Capture the cell that displays the provided text and extract its [x, y] central coordinate. 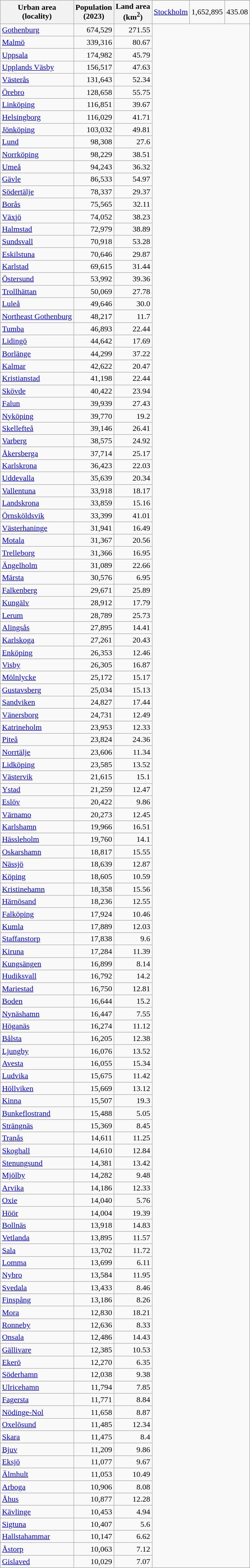
11.72 [133, 1250]
Hallstahammar [37, 1537]
98,308 [93, 142]
17,284 [93, 951]
72,979 [93, 229]
11,794 [93, 1387]
42,622 [93, 366]
Söderhamn [37, 1375]
21,259 [93, 789]
12.45 [133, 814]
Stenungsund [37, 1163]
Skövde [37, 391]
45.79 [133, 55]
20,273 [93, 814]
Uddevalla [37, 478]
27.6 [133, 142]
Northeast Gothenburg [37, 316]
14.83 [133, 1225]
Mjölby [37, 1175]
Visby [37, 665]
8.33 [133, 1325]
128,658 [93, 92]
Uppsala [37, 55]
11.42 [133, 1076]
13,186 [93, 1300]
15.55 [133, 852]
17.44 [133, 702]
75,565 [93, 204]
Åhus [37, 1499]
Finspång [37, 1300]
53.28 [133, 241]
54.97 [133, 179]
Bollnäs [37, 1225]
14,611 [93, 1138]
39.67 [133, 105]
Älmhult [37, 1474]
31.44 [133, 266]
16,274 [93, 1026]
Mariestad [37, 989]
11,658 [93, 1412]
35,639 [93, 478]
13,702 [93, 1250]
Lidingö [37, 341]
Skoghall [37, 1151]
16.87 [133, 665]
31,089 [93, 565]
131,643 [93, 80]
Höör [37, 1213]
Kungsängen [37, 964]
11,209 [93, 1449]
Kalmar [37, 366]
8.87 [133, 1412]
49,646 [93, 304]
435.08 [237, 12]
18,605 [93, 877]
9.48 [133, 1175]
11,771 [93, 1400]
15.17 [133, 678]
48,217 [93, 316]
Gislaved [37, 1561]
10,063 [93, 1549]
Alingsås [37, 627]
Värnamo [37, 814]
12.81 [133, 989]
36.32 [133, 167]
55.75 [133, 92]
Höllviken [37, 1088]
14,186 [93, 1188]
40,422 [93, 391]
Lerum [37, 615]
25.89 [133, 590]
Landskrona [37, 503]
47.63 [133, 67]
Ludvika [37, 1076]
14.41 [133, 627]
14,004 [93, 1213]
94,243 [93, 167]
8.46 [133, 1288]
74,052 [93, 217]
5.05 [133, 1113]
33,918 [93, 491]
Nyköping [37, 416]
Märsta [37, 578]
Ystad [37, 789]
15,507 [93, 1101]
Sandviken [37, 702]
Höganäs [37, 1026]
Eskilstuna [37, 254]
10,407 [93, 1524]
38.23 [133, 217]
15.1 [133, 777]
12.03 [133, 926]
20.43 [133, 640]
4.94 [133, 1512]
20.56 [133, 540]
27.43 [133, 403]
Falköping [37, 914]
15.56 [133, 889]
22.66 [133, 565]
33,399 [93, 516]
Trollhättan [37, 291]
116,029 [93, 117]
16,205 [93, 1038]
38.51 [133, 154]
Hudiksvall [37, 976]
10,147 [93, 1537]
Nödinge-Nol [37, 1412]
Boden [37, 1001]
5.76 [133, 1200]
5.6 [133, 1524]
16,076 [93, 1051]
44,642 [93, 341]
41.01 [133, 516]
6.35 [133, 1362]
16,899 [93, 964]
Malmö [37, 42]
Nynäshamn [37, 1013]
Jönköping [37, 130]
26,353 [93, 652]
37.22 [133, 354]
Svedala [37, 1288]
13,699 [93, 1262]
Skellefteå [37, 428]
16.49 [133, 528]
23,606 [93, 752]
15,675 [93, 1076]
339,316 [93, 42]
18,236 [93, 902]
271.55 [133, 30]
Arboga [37, 1487]
12.28 [133, 1499]
80.67 [133, 42]
17,889 [93, 926]
19.2 [133, 416]
11,475 [93, 1437]
Ekerö [37, 1362]
Vallentuna [37, 491]
31,941 [93, 528]
1,652,895 [207, 12]
103,032 [93, 130]
10.53 [133, 1350]
10,029 [93, 1561]
Tranås [37, 1138]
12.87 [133, 864]
16.95 [133, 553]
Sundsvall [37, 241]
11.39 [133, 951]
Karlskrona [37, 466]
23,585 [93, 765]
Ljungby [37, 1051]
Eslöv [37, 802]
17.69 [133, 341]
Kinna [37, 1101]
11.57 [133, 1238]
Eksjö [37, 1462]
11.34 [133, 752]
15,669 [93, 1088]
116,851 [93, 105]
24,827 [93, 702]
18.21 [133, 1313]
Kiruna [37, 951]
23.94 [133, 391]
11.95 [133, 1275]
Växjö [37, 217]
12.55 [133, 902]
41.71 [133, 117]
Urban area (locality) [37, 12]
30,576 [93, 578]
25.17 [133, 453]
Nässjö [37, 864]
25.73 [133, 615]
Västervik [37, 777]
Piteå [37, 740]
18,358 [93, 889]
15.34 [133, 1063]
Kumla [37, 926]
19,760 [93, 839]
11,077 [93, 1462]
24.92 [133, 441]
Karlstad [37, 266]
19,966 [93, 827]
78,337 [93, 192]
39,939 [93, 403]
29.37 [133, 192]
156,517 [93, 67]
30.0 [133, 304]
Enköping [37, 652]
Sala [37, 1250]
46,893 [93, 329]
14.1 [133, 839]
27,895 [93, 627]
Härnösand [37, 902]
Avesta [37, 1063]
Kungälv [37, 603]
8.08 [133, 1487]
86,533 [93, 179]
674,529 [93, 30]
13,918 [93, 1225]
10.46 [133, 914]
9.67 [133, 1462]
27,261 [93, 640]
Mora [37, 1313]
6.95 [133, 578]
Ängelholm [37, 565]
Land area (km2) [133, 12]
Oskarshamn [37, 852]
31,367 [93, 540]
Strängnäs [37, 1126]
14,610 [93, 1151]
Ronneby [37, 1325]
38.89 [133, 229]
Upplands Väsby [37, 67]
Östersund [37, 279]
49.81 [133, 130]
21,615 [93, 777]
Hässleholm [37, 839]
26,305 [93, 665]
Staffanstorp [37, 939]
12.84 [133, 1151]
Population (2023) [93, 12]
Bunkeflostrand [37, 1113]
12,270 [93, 1362]
Kristianstad [37, 379]
12.49 [133, 715]
Umeå [37, 167]
44,299 [93, 354]
12,385 [93, 1350]
25,172 [93, 678]
14.2 [133, 976]
9.6 [133, 939]
17,924 [93, 914]
70,918 [93, 241]
Örebro [37, 92]
Lund [37, 142]
Fagersta [37, 1400]
28,789 [93, 615]
13.12 [133, 1088]
24,731 [93, 715]
11,053 [93, 1474]
10.49 [133, 1474]
Luleå [37, 304]
Örnsköldsvik [37, 516]
Linköping [37, 105]
17.79 [133, 603]
24.36 [133, 740]
12,038 [93, 1375]
8.45 [133, 1126]
Mölnlycke [37, 678]
Motala [37, 540]
Borlänge [37, 354]
Karlshamn [37, 827]
174,982 [93, 55]
Tumba [37, 329]
Halmstad [37, 229]
6.62 [133, 1537]
15,488 [93, 1113]
16,750 [93, 989]
20,422 [93, 802]
16,644 [93, 1001]
20.34 [133, 478]
Lomma [37, 1262]
12.46 [133, 652]
28,912 [93, 603]
16,792 [93, 976]
Varberg [37, 441]
15.16 [133, 503]
12.38 [133, 1038]
14.43 [133, 1337]
20.47 [133, 366]
Katrineholm [37, 727]
7.12 [133, 1549]
Åstorp [37, 1549]
11.7 [133, 316]
8.14 [133, 964]
19.3 [133, 1101]
13,895 [93, 1238]
13,433 [93, 1288]
10.59 [133, 877]
8.4 [133, 1437]
15,369 [93, 1126]
Köping [37, 877]
18.17 [133, 491]
18,817 [93, 852]
Bjuv [37, 1449]
13.42 [133, 1163]
Trelleborg [37, 553]
Västerhaninge [37, 528]
Falun [37, 403]
29.87 [133, 254]
39.36 [133, 279]
Falkenberg [37, 590]
10,906 [93, 1487]
Helsingborg [37, 117]
Gustavsberg [37, 690]
Oxie [37, 1200]
Gällivare [37, 1350]
Västerås [37, 80]
39,146 [93, 428]
Kristinehamn [37, 889]
12,636 [93, 1325]
52.34 [133, 80]
14,381 [93, 1163]
25,034 [93, 690]
Norrtälje [37, 752]
41,198 [93, 379]
15.13 [133, 690]
6.11 [133, 1262]
15.2 [133, 1001]
Norrköping [37, 154]
16,055 [93, 1063]
8.26 [133, 1300]
36,423 [93, 466]
33,859 [93, 503]
Sigtuna [37, 1524]
11.12 [133, 1026]
26.41 [133, 428]
10,877 [93, 1499]
18,639 [93, 864]
9.38 [133, 1375]
8.84 [133, 1400]
32.11 [133, 204]
12.34 [133, 1424]
69,615 [93, 266]
27.78 [133, 291]
Gothenburg [37, 30]
16.51 [133, 827]
12,830 [93, 1313]
11.25 [133, 1138]
7.07 [133, 1561]
12.47 [133, 789]
Lidköping [37, 765]
39,770 [93, 416]
Åkersberga [37, 453]
53,992 [93, 279]
Borås [37, 204]
12,486 [93, 1337]
22.03 [133, 466]
Södertälje [37, 192]
Vänersborg [37, 715]
29,671 [93, 590]
31,366 [93, 553]
98,229 [93, 154]
Ulricehamn [37, 1387]
10,453 [93, 1512]
Oxelösund [37, 1424]
37,714 [93, 453]
Skara [37, 1437]
13,584 [93, 1275]
70,646 [93, 254]
Onsala [37, 1337]
23,953 [93, 727]
19.39 [133, 1213]
14,040 [93, 1200]
14,282 [93, 1175]
11,485 [93, 1424]
Arvika [37, 1188]
16,447 [93, 1013]
Karlskoga [37, 640]
Bålsta [37, 1038]
Vetlanda [37, 1238]
7.55 [133, 1013]
17,838 [93, 939]
7.85 [133, 1387]
23,824 [93, 740]
Nybro [37, 1275]
Kävlinge [37, 1512]
Gävle [37, 179]
38,575 [93, 441]
Stockholm [171, 12]
50,069 [93, 291]
